From the cell containing the given text, extract its center point as (x, y) coordinate. 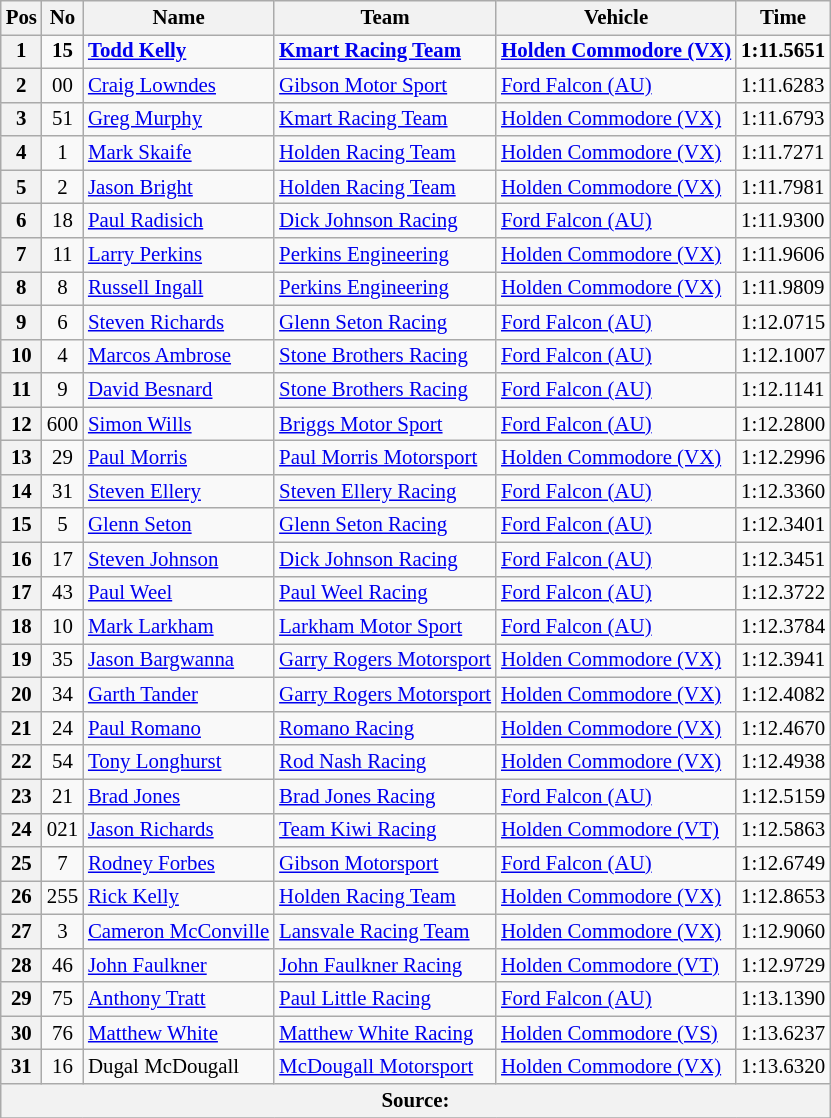
00 (62, 85)
14 (22, 491)
1:11.9300 (783, 221)
1:13.6320 (783, 1067)
1:12.1007 (783, 356)
Garth Tander (178, 695)
McDougall Motorsport (385, 1067)
255 (62, 898)
1:12.3722 (783, 593)
28 (22, 965)
1:11.7981 (783, 187)
1:13.6237 (783, 1033)
Mark Skaife (178, 153)
1:11.9606 (783, 255)
1:12.2996 (783, 458)
1:12.3941 (783, 661)
1:12.4082 (783, 695)
1:12.9060 (783, 931)
021 (62, 830)
Holden Commodore (VS) (616, 1033)
Jason Richards (178, 830)
1:12.4938 (783, 762)
Steven Ellery Racing (385, 491)
19 (22, 661)
1:12.0715 (783, 322)
35 (62, 661)
Larkham Motor Sport (385, 627)
76 (62, 1033)
Team Kiwi Racing (385, 830)
1:11.9809 (783, 288)
1:12.3401 (783, 525)
Anthony Tratt (178, 999)
Steven Richards (178, 322)
25 (22, 864)
1:12.9729 (783, 965)
51 (62, 119)
43 (62, 593)
75 (62, 999)
Todd Kelly (178, 51)
Matthew White Racing (385, 1033)
Rod Nash Racing (385, 762)
Team (385, 18)
Time (783, 18)
No (62, 18)
Craig Lowndes (178, 85)
Name (178, 18)
Rodney Forbes (178, 864)
Lansvale Racing Team (385, 931)
Tony Longhurst (178, 762)
34 (62, 695)
Brad Jones Racing (385, 796)
David Besnard (178, 390)
Paul Little Racing (385, 999)
1:11.6283 (783, 85)
1:12.5159 (783, 796)
22 (22, 762)
Jason Bargwanna (178, 661)
1:13.1390 (783, 999)
Russell Ingall (178, 288)
23 (22, 796)
Jason Bright (178, 187)
1:12.8653 (783, 898)
1:12.3360 (783, 491)
Paul Morris (178, 458)
Larry Perkins (178, 255)
27 (22, 931)
Source: (416, 1101)
Rick Kelly (178, 898)
1:12.1141 (783, 390)
Briggs Motor Sport (385, 424)
Greg Murphy (178, 119)
Simon Wills (178, 424)
1:12.5863 (783, 830)
Paul Romano (178, 728)
1:11.5651 (783, 51)
Cameron McConville (178, 931)
1:12.4670 (783, 728)
1:12.3784 (783, 627)
Gibson Motorsport (385, 864)
Matthew White (178, 1033)
1:11.7271 (783, 153)
Steven Johnson (178, 559)
12 (22, 424)
46 (62, 965)
26 (22, 898)
Mark Larkham (178, 627)
Paul Weel (178, 593)
Romano Racing (385, 728)
1:12.6749 (783, 864)
Paul Weel Racing (385, 593)
Marcos Ambrose (178, 356)
Pos (22, 18)
John Faulkner Racing (385, 965)
Brad Jones (178, 796)
Glenn Seton (178, 525)
1:11.6793 (783, 119)
13 (22, 458)
Dugal McDougall (178, 1067)
John Faulkner (178, 965)
Paul Morris Motorsport (385, 458)
600 (62, 424)
54 (62, 762)
Steven Ellery (178, 491)
20 (22, 695)
1:12.3451 (783, 559)
1:12.2800 (783, 424)
Paul Radisich (178, 221)
Gibson Motor Sport (385, 85)
Vehicle (616, 18)
30 (22, 1033)
